Capture the cell that displays the provided text and extract its (x, y) central coordinate. 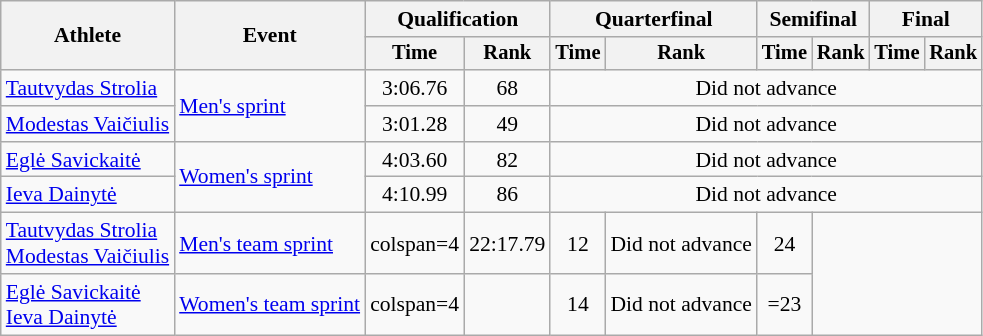
Athlete (88, 36)
Semifinal (813, 19)
Quarterfinal (654, 19)
4:03.60 (414, 160)
Men's sprint (270, 106)
4:10.99 (414, 195)
=23 (784, 304)
Eglė SavickaitėIeva Dainytė (88, 304)
Qualification (458, 19)
3:01.28 (414, 124)
49 (507, 124)
12 (578, 244)
82 (507, 160)
Women's sprint (270, 178)
24 (784, 244)
68 (507, 88)
Men's team sprint (270, 244)
Tautvydas StroliaModestas Vaičiulis (88, 244)
Modestas Vaičiulis (88, 124)
Ieva Dainytė (88, 195)
Final (925, 19)
Women's team sprint (270, 304)
Tautvydas Strolia (88, 88)
86 (507, 195)
14 (578, 304)
22:17.79 (507, 244)
Event (270, 36)
Eglė Savickaitė (88, 160)
3:06.76 (414, 88)
